Locate the cell with the specified text and output its (X, Y) center coordinate. 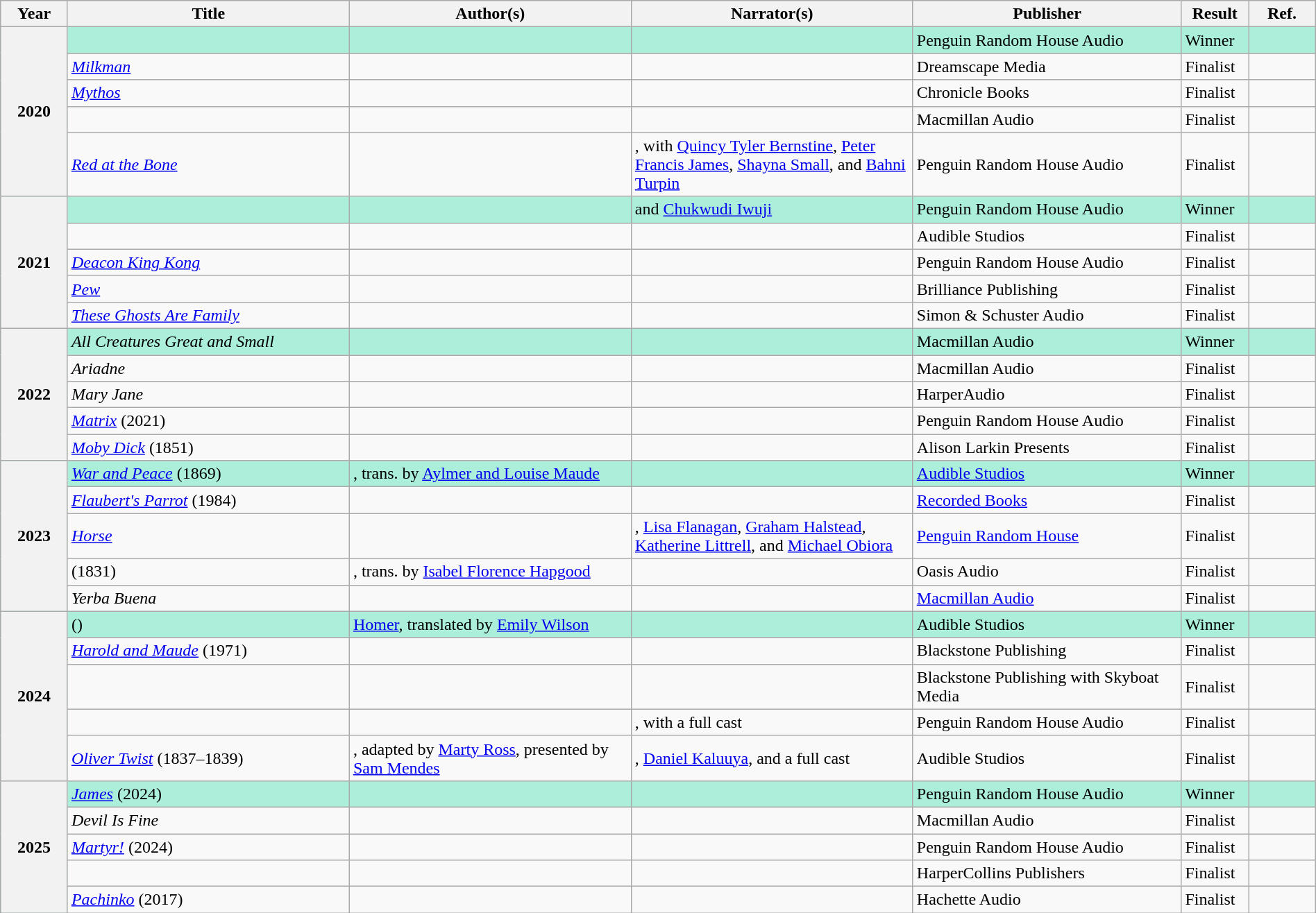
2020 (35, 112)
Homer, translated by Emily Wilson (490, 624)
Hachette Audio (1047, 900)
Devil Is Fine (208, 820)
Pew (208, 289)
and Chukwudi Iwuji (772, 210)
, with Quincy Tyler Bernstine, Peter Francis James, Shayna Small, and Bahni Turpin (772, 164)
Ref. (1283, 14)
HarperCollins Publishers (1047, 873)
Penguin Random House (1047, 536)
Mary Jane (208, 395)
(1831) (208, 572)
Alison Larkin Presents (1047, 447)
Milkman (208, 67)
Ariadne (208, 368)
Chronicle Books (1047, 93)
Harold and Maude (1971) (208, 651)
Narrator(s) (772, 14)
, trans. by Aylmer and Louise Maude (490, 474)
Author(s) (490, 14)
2023 (35, 536)
All Creatures Great and Small (208, 341)
, Daniel Kaluuya, and a full cast (772, 758)
() (208, 624)
Dreamscape Media (1047, 67)
Deacon King Kong (208, 262)
, Lisa Flanagan, Graham Halstead, Katherine Littrell, and Michael Obiora (772, 536)
Pachinko (2017) (208, 900)
These Ghosts Are Family (208, 315)
, with a full cast (772, 722)
Mythos (208, 93)
2021 (35, 262)
Matrix (2021) (208, 421)
2025 (35, 846)
James (2024) (208, 794)
Publisher (1047, 14)
Recorded Books (1047, 500)
Flaubert's Parrot (1984) (208, 500)
Title (208, 14)
Blackstone Publishing (1047, 651)
Year (35, 14)
Yerba Buena (208, 598)
Simon & Schuster Audio (1047, 315)
Oliver Twist (1837–1839) (208, 758)
Red at the Bone (208, 164)
Oasis Audio (1047, 572)
Result (1215, 14)
, trans. by Isabel Florence Hapgood (490, 572)
2024 (35, 696)
War and Peace (1869) (208, 474)
Brilliance Publishing (1047, 289)
Martyr! (2024) (208, 847)
, adapted by Marty Ross, presented by Sam Mendes (490, 758)
Moby Dick (1851) (208, 447)
HarperAudio (1047, 395)
Horse (208, 536)
2022 (35, 394)
Blackstone Publishing with Skyboat Media (1047, 687)
